For the text-containing cell, return its midpoint in (x, y) coordinate format. 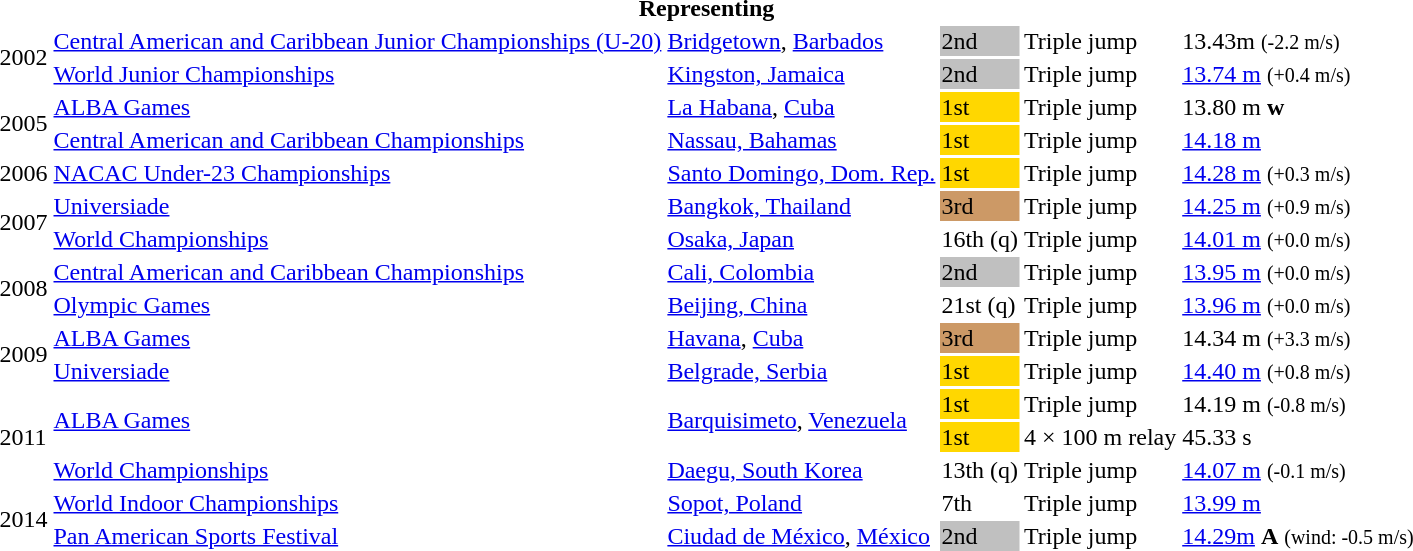
16th (q) (980, 239)
Osaka, Japan (802, 239)
Ciudad de México, México (802, 536)
Beijing, China (802, 305)
4 × 100 m relay (1100, 437)
World Junior Championships (358, 74)
Bridgetown, Barbados (802, 41)
Cali, Colombia (802, 272)
World Indoor Championships (358, 503)
Belgrade, Serbia (802, 371)
Pan American Sports Festival (358, 536)
Daegu, South Korea (802, 470)
7th (980, 503)
Olympic Games (358, 305)
Kingston, Jamaica (802, 74)
Nassau, Bahamas (802, 140)
Bangkok, Thailand (802, 206)
La Habana, Cuba (802, 107)
Havana, Cuba (802, 338)
Santo Domingo, Dom. Rep. (802, 173)
Central American and Caribbean Junior Championships (U-20) (358, 41)
NACAC Under-23 Championships (358, 173)
21st (q) (980, 305)
Sopot, Poland (802, 503)
13th (q) (980, 470)
Barquisimeto, Venezuela (802, 420)
